Determine the (x, y) coordinate at the center of the cell enclosing the given text.  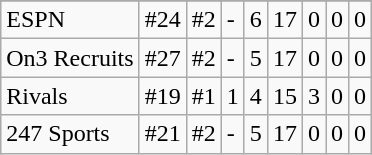
1 (232, 96)
#1 (204, 96)
#24 (162, 20)
247 Sports (70, 134)
Rivals (70, 96)
#19 (162, 96)
3 (314, 96)
6 (256, 20)
#27 (162, 58)
4 (256, 96)
On3 Recruits (70, 58)
ESPN (70, 20)
#21 (162, 134)
15 (284, 96)
